Determine the [x, y] coordinate at the center of the cell enclosing the given text.  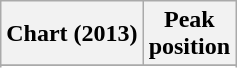
Peakposition [189, 34]
Chart (2013) [72, 34]
